Determine the [X, Y] coordinate at the center of the cell enclosing the given text.  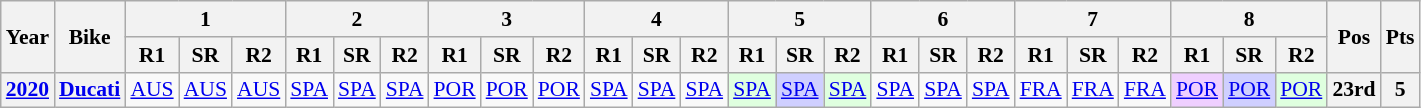
6 [942, 19]
1 [205, 19]
Ducati [90, 90]
Bike [90, 36]
2020 [28, 90]
Pos [1354, 36]
23rd [1354, 90]
7 [1093, 19]
2 [356, 19]
Pts [1400, 36]
Year [28, 36]
4 [656, 19]
8 [1249, 19]
3 [507, 19]
